Determine the (x, y) coordinate at the center of the cell enclosing the given text.  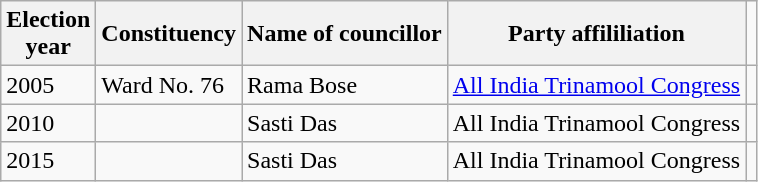
2005 (48, 85)
2015 (48, 161)
Name of councillor (345, 34)
Constituency (169, 34)
Party affililiation (596, 34)
Ward No. 76 (169, 85)
Election year (48, 34)
2010 (48, 123)
Rama Bose (345, 85)
